Find where the given text appears and provide that cell's center as [x, y] coordinate. 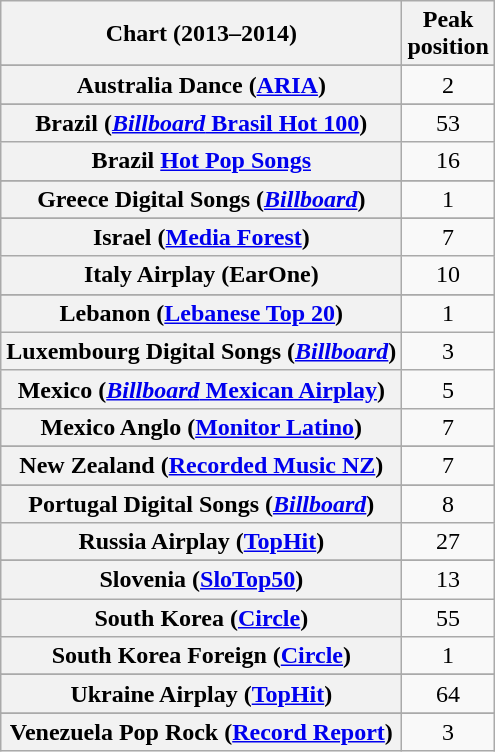
Brazil (Billboard Brasil Hot 100) [202, 123]
2 [448, 85]
Brazil Hot Pop Songs [202, 161]
Mexico (Billboard Mexican Airplay) [202, 389]
Venezuela Pop Rock (Record Report) [202, 732]
Greece Digital Songs (Billboard) [202, 199]
Australia Dance (ARIA) [202, 85]
13 [448, 580]
Ukraine Airplay (TopHit) [202, 694]
Russia Airplay (TopHit) [202, 542]
Peakposition [448, 34]
8 [448, 503]
Slovenia (SloTop50) [202, 580]
New Zealand (Recorded Music NZ) [202, 465]
10 [448, 275]
16 [448, 161]
55 [448, 618]
Lebanon (Lebanese Top 20) [202, 313]
Portugal Digital Songs (Billboard) [202, 503]
Luxembourg Digital Songs (Billboard) [202, 351]
South Korea Foreign (Circle) [202, 656]
Israel (Media Forest) [202, 237]
5 [448, 389]
Italy Airplay (EarOne) [202, 275]
53 [448, 123]
Mexico Anglo (Monitor Latino) [202, 427]
64 [448, 694]
South Korea (Circle) [202, 618]
Chart (2013–2014) [202, 34]
27 [448, 542]
